Return the (x, y) coordinate for the center point of the cell that contains the specified text.  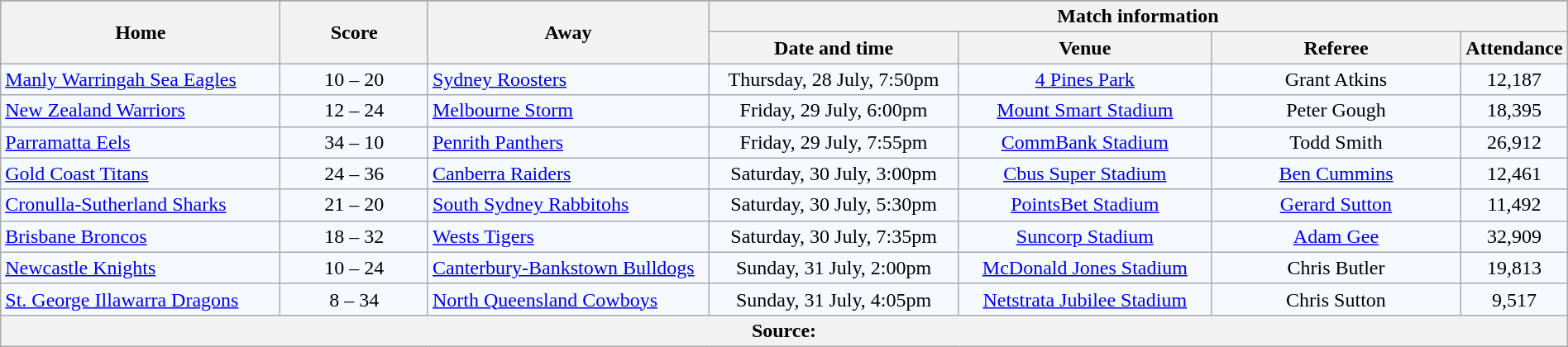
Manly Warringah Sea Eagles (141, 79)
32,909 (1514, 236)
34 – 10 (354, 142)
Peter Gough (1336, 111)
10 – 24 (354, 268)
Wests Tigers (567, 236)
PointsBet Stadium (1085, 205)
Chris Butler (1336, 268)
4 Pines Park (1085, 79)
19,813 (1514, 268)
Attendance (1514, 48)
Todd Smith (1336, 142)
21 – 20 (354, 205)
12 – 24 (354, 111)
12,461 (1514, 173)
Friday, 29 July, 6:00pm (834, 111)
Thursday, 28 July, 7:50pm (834, 79)
McDonald Jones Stadium (1085, 268)
Sydney Roosters (567, 79)
9,517 (1514, 299)
Mount Smart Stadium (1085, 111)
Date and time (834, 48)
Adam Gee (1336, 236)
11,492 (1514, 205)
Friday, 29 July, 7:55pm (834, 142)
8 – 34 (354, 299)
St. George Illawarra Dragons (141, 299)
Source: (784, 330)
Match information (1138, 17)
12,187 (1514, 79)
Saturday, 30 July, 3:00pm (834, 173)
Cronulla-Sutherland Sharks (141, 205)
26,912 (1514, 142)
24 – 36 (354, 173)
Netstrata Jubilee Stadium (1085, 299)
CommBank Stadium (1085, 142)
Gold Coast Titans (141, 173)
Chris Sutton (1336, 299)
Away (567, 32)
Suncorp Stadium (1085, 236)
Melbourne Storm (567, 111)
Saturday, 30 July, 7:35pm (834, 236)
Canterbury-Bankstown Bulldogs (567, 268)
Venue (1085, 48)
Parramatta Eels (141, 142)
18,395 (1514, 111)
New Zealand Warriors (141, 111)
Grant Atkins (1336, 79)
Canberra Raiders (567, 173)
Ben Cummins (1336, 173)
10 – 20 (354, 79)
Sunday, 31 July, 2:00pm (834, 268)
North Queensland Cowboys (567, 299)
South Sydney Rabbitohs (567, 205)
Score (354, 32)
Penrith Panthers (567, 142)
Sunday, 31 July, 4:05pm (834, 299)
Cbus Super Stadium (1085, 173)
18 – 32 (354, 236)
Referee (1336, 48)
Newcastle Knights (141, 268)
Gerard Sutton (1336, 205)
Saturday, 30 July, 5:30pm (834, 205)
Brisbane Broncos (141, 236)
Home (141, 32)
